Scan for the cell matching the given text and deliver its (X, Y) coordinate at center. 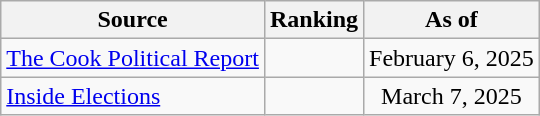
Source (133, 20)
February 6, 2025 (452, 58)
Inside Elections (133, 96)
March 7, 2025 (452, 96)
Ranking (314, 20)
The Cook Political Report (133, 58)
As of (452, 20)
